From the cell containing the given text, extract its center point as [X, Y] coordinate. 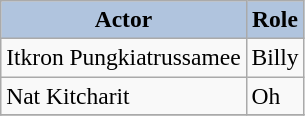
Itkron Pungkiatrussamee [124, 57]
Nat Kitcharit [124, 95]
Actor [124, 19]
Oh [275, 95]
Role [275, 19]
Billy [275, 57]
